Search for the cell housing the specified text and yield its (x, y) center coordinate. 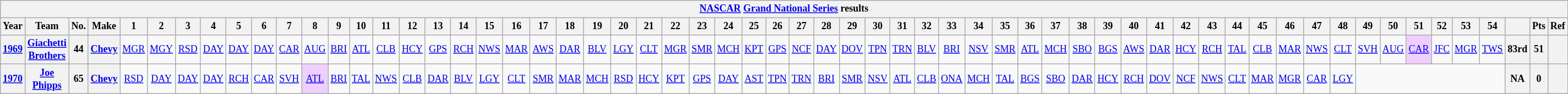
2 (162, 26)
Giachetti Brothers (47, 49)
28 (826, 26)
27 (802, 26)
No. (78, 26)
40 (1134, 26)
18 (570, 26)
39 (1108, 26)
MGY (162, 49)
TWS (1492, 49)
38 (1082, 26)
30 (878, 26)
17 (543, 26)
1969 (13, 49)
Make (104, 26)
3 (188, 26)
16 (516, 26)
10 (361, 26)
JFC (1442, 49)
43 (1212, 26)
33 (952, 26)
Pts (1539, 26)
11 (386, 26)
53 (1466, 26)
31 (902, 26)
15 (490, 26)
49 (1368, 26)
29 (852, 26)
32 (927, 26)
6 (264, 26)
7 (289, 26)
AST (754, 79)
0 (1539, 79)
54 (1492, 26)
50 (1393, 26)
25 (754, 26)
23 (703, 26)
Ref (1558, 26)
13 (438, 26)
34 (978, 26)
4 (213, 26)
65 (78, 79)
1 (134, 26)
83rd (1517, 49)
12 (412, 26)
1970 (13, 79)
Year (13, 26)
46 (1290, 26)
ONA (952, 79)
8 (315, 26)
14 (464, 26)
42 (1186, 26)
Joe Phipps (47, 79)
52 (1442, 26)
35 (1005, 26)
20 (624, 26)
NASCAR Grand National Series results (784, 9)
Team (47, 26)
41 (1160, 26)
NA (1517, 79)
21 (649, 26)
24 (728, 26)
19 (597, 26)
47 (1317, 26)
26 (777, 26)
37 (1056, 26)
22 (676, 26)
9 (339, 26)
36 (1030, 26)
45 (1262, 26)
5 (238, 26)
48 (1343, 26)
